Scan for the cell matching the given text and deliver its [x, y] coordinate at center. 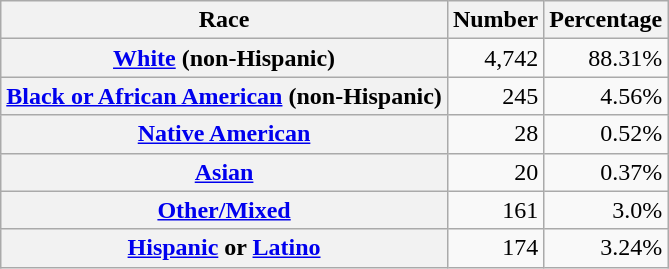
0.37% [606, 172]
Hispanic or Latino [224, 248]
Asian [224, 172]
3.24% [606, 248]
3.0% [606, 210]
White (non-Hispanic) [224, 58]
Other/Mixed [224, 210]
161 [495, 210]
4,742 [495, 58]
Native American [224, 134]
4.56% [606, 96]
88.31% [606, 58]
Race [224, 20]
Percentage [606, 20]
20 [495, 172]
28 [495, 134]
245 [495, 96]
0.52% [606, 134]
174 [495, 248]
Number [495, 20]
Black or African American (non-Hispanic) [224, 96]
